Capture the cell that displays the provided text and extract its [x, y] central coordinate. 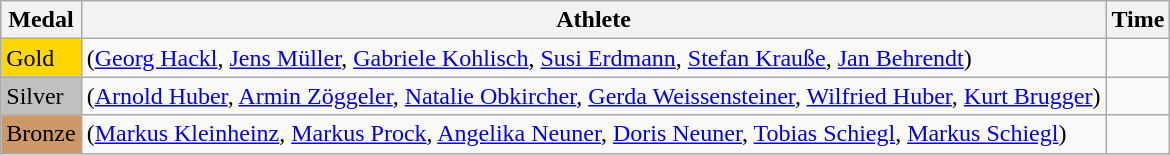
Gold [41, 58]
Time [1138, 20]
(Georg Hackl, Jens Müller, Gabriele Kohlisch, Susi Erdmann, Stefan Krauße, Jan Behrendt) [594, 58]
(Markus Kleinheinz, Markus Prock, Angelika Neuner, Doris Neuner, Tobias Schiegl, Markus Schiegl) [594, 134]
(Arnold Huber, Armin Zöggeler, Natalie Obkircher, Gerda Weissensteiner, Wilfried Huber, Kurt Brugger) [594, 96]
Silver [41, 96]
Medal [41, 20]
Bronze [41, 134]
Athlete [594, 20]
